Locate the cell with the specified text and output its (x, y) center coordinate. 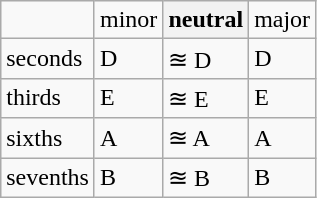
≊ B (206, 178)
minor (128, 20)
≊ A (206, 138)
neutral (206, 20)
thirds (48, 98)
major (282, 20)
≊ D (206, 59)
≊ E (206, 98)
sixths (48, 138)
sevenths (48, 178)
seconds (48, 59)
